Pinpoint the cell where the given text exists, returning its [X, Y] midpoint coordinate. 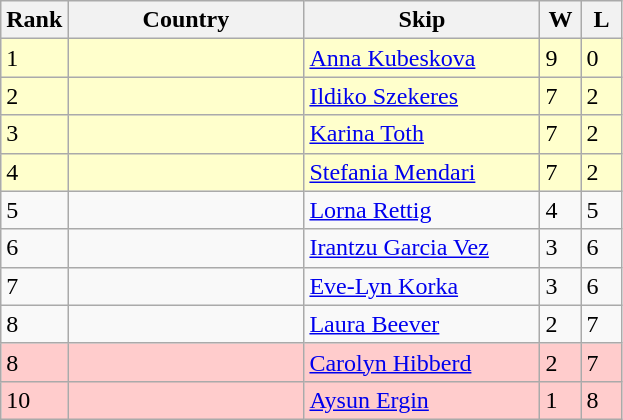
L [602, 20]
Aysun Ergin [422, 400]
Irantzu Garcia Vez [422, 248]
0 [602, 58]
9 [560, 58]
Rank [34, 20]
Carolyn Hibberd [422, 362]
10 [34, 400]
Karina Toth [422, 134]
Skip [422, 20]
Lorna Rettig [422, 210]
Country [186, 20]
Laura Beever [422, 324]
Stefania Mendari [422, 172]
Ildiko Szekeres [422, 96]
Eve-Lyn Korka [422, 286]
Anna Kubeskova [422, 58]
W [560, 20]
